Extract the (x, y) coordinate from the center of the cell holding the provided text.  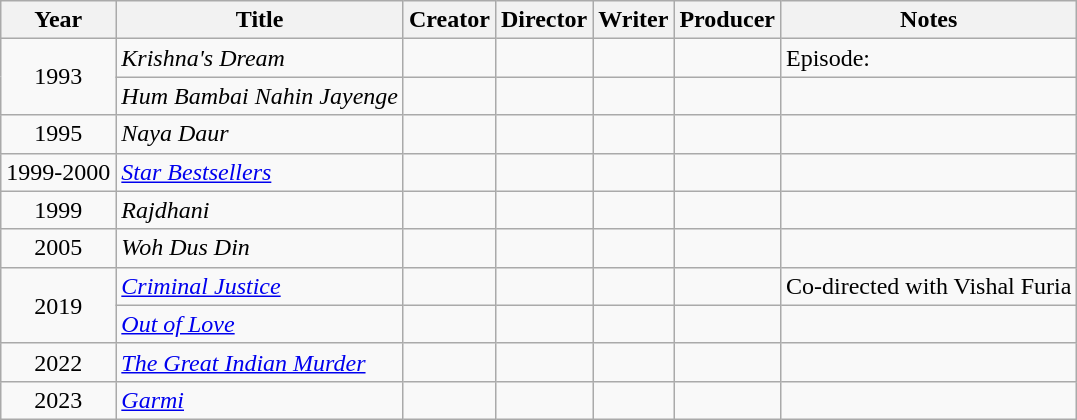
Rajdhani (260, 210)
Garmi (260, 400)
Criminal Justice (260, 286)
Notes (928, 20)
Woh Dus Din (260, 248)
Writer (634, 20)
Hum Bambai Nahin Jayenge (260, 96)
Year (58, 20)
1993 (58, 77)
Producer (728, 20)
Star Bestsellers (260, 172)
Title (260, 20)
1995 (58, 134)
2022 (58, 362)
1999-2000 (58, 172)
Krishna's Dream (260, 58)
The Great Indian Murder (260, 362)
Director (544, 20)
1999 (58, 210)
Out of Love (260, 324)
Episode: (928, 58)
2005 (58, 248)
2019 (58, 305)
2023 (58, 400)
Creator (449, 20)
Co-directed with Vishal Furia (928, 286)
Naya Daur (260, 134)
